Output the (X, Y) coordinate of the center of the cell containing the given text.  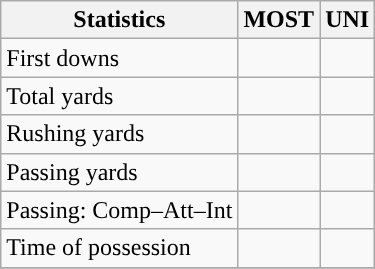
Time of possession (120, 248)
Passing yards (120, 172)
Passing: Comp–Att–Int (120, 210)
Rushing yards (120, 134)
First downs (120, 58)
MOST (279, 20)
UNI (348, 20)
Total yards (120, 96)
Statistics (120, 20)
